Identify which cell holds the provided text, then report its (x, y) central coordinate. 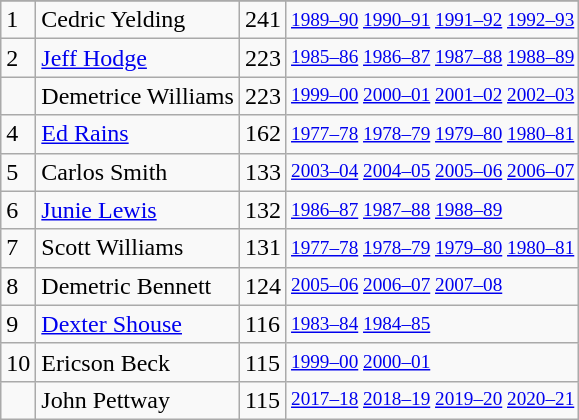
Ed Rains (138, 134)
Demetrice Williams (138, 96)
1999–00 2000–01 (432, 362)
116 (262, 324)
Ericson Beck (138, 362)
1986–87 1987–88 1988–89 (432, 210)
2 (18, 58)
Junie Lewis (138, 210)
5 (18, 172)
162 (262, 134)
2003–04 2004–05 2005–06 2006–07 (432, 172)
2017–18 2018–19 2019–20 2020–21 (432, 400)
1 (18, 20)
Jeff Hodge (138, 58)
Demetric Bennett (138, 286)
6 (18, 210)
124 (262, 286)
10 (18, 362)
2005–06 2006–07 2007–08 (432, 286)
9 (18, 324)
1999–00 2000–01 2001–02 2002–03 (432, 96)
1989–90 1990–91 1991–92 1992–93 (432, 20)
132 (262, 210)
7 (18, 248)
John Pettway (138, 400)
Dexter Shouse (138, 324)
241 (262, 20)
133 (262, 172)
1983–84 1984–85 (432, 324)
Carlos Smith (138, 172)
1985–86 1986–87 1987–88 1988–89 (432, 58)
Cedric Yelding (138, 20)
Scott Williams (138, 248)
4 (18, 134)
131 (262, 248)
8 (18, 286)
